Search for the cell housing the specified text and yield its [x, y] center coordinate. 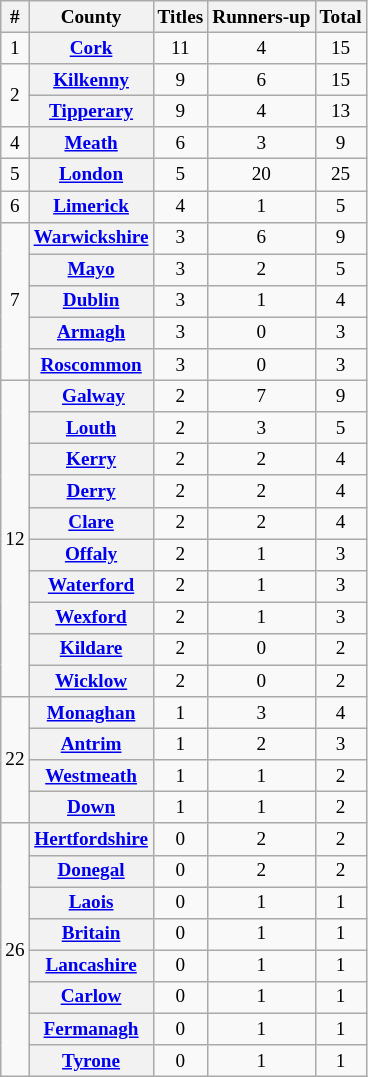
13 [340, 111]
Louth [91, 428]
Mayo [91, 270]
Runners-up [262, 17]
Offaly [91, 554]
Donegal [91, 871]
Tipperary [91, 111]
Kilkenny [91, 80]
Fermanagh [91, 1029]
Hertfordshire [91, 839]
Laois [91, 902]
25 [340, 175]
Titles [180, 17]
11 [180, 48]
Meath [91, 143]
Carlow [91, 997]
Westmeath [91, 776]
Waterford [91, 586]
Down [91, 808]
Clare [91, 523]
Armagh [91, 333]
Monaghan [91, 713]
Kildare [91, 649]
Britain [91, 934]
Dublin [91, 301]
12 [15, 538]
22 [15, 760]
Tyrone [91, 1061]
Galway [91, 396]
Derry [91, 491]
Total [340, 17]
Lancashire [91, 966]
Kerry [91, 460]
London [91, 175]
County [91, 17]
Warwickshire [91, 238]
Wicklow [91, 681]
Cork [91, 48]
26 [15, 950]
Antrim [91, 744]
Roscommon [91, 365]
Wexford [91, 618]
20 [262, 175]
# [15, 17]
Limerick [91, 206]
